Scan for the cell matching the given text and deliver its (x, y) coordinate at center. 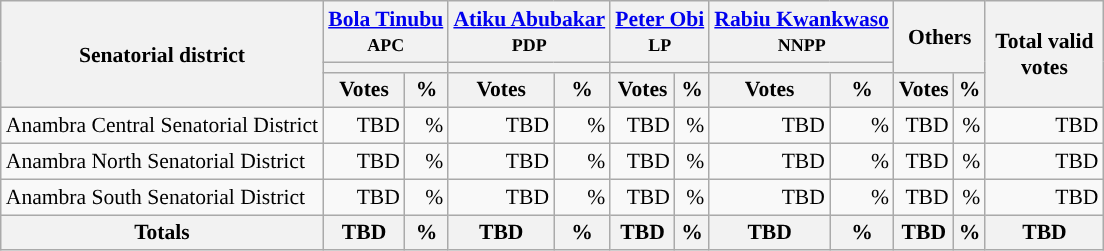
Anambra South Senatorial District (162, 197)
Total valid votes (1044, 54)
Others (940, 36)
Rabiu KwankwasoNNPP (802, 32)
Peter ObiLP (660, 32)
Anambra North Senatorial District (162, 162)
Bola TinubuAPC (386, 32)
Totals (162, 233)
Atiku AbubakarPDP (529, 32)
Senatorial district (162, 54)
Anambra Central Senatorial District (162, 126)
